Capture the cell that displays the provided text and extract its [X, Y] central coordinate. 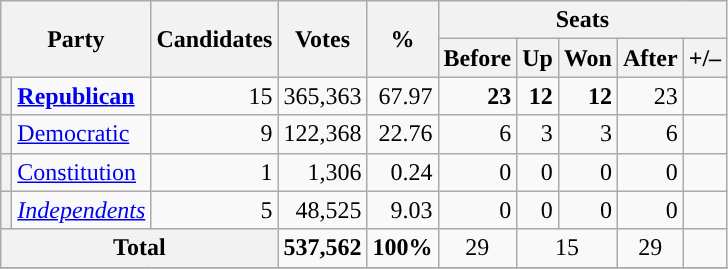
365,363 [322, 96]
Party [76, 39]
48,525 [322, 210]
1,306 [322, 172]
Candidates [214, 39]
Up [538, 58]
5 [214, 210]
% [402, 39]
537,562 [322, 248]
9.03 [402, 210]
Total [140, 248]
Constitution [82, 172]
22.76 [402, 134]
Republican [82, 96]
100% [402, 248]
67.97 [402, 96]
Before [478, 58]
Independents [82, 210]
0.24 [402, 172]
After [650, 58]
9 [214, 134]
Seats [582, 20]
122,368 [322, 134]
Democratic [82, 134]
Votes [322, 39]
1 [214, 172]
Won [588, 58]
+/– [704, 58]
